Capture the cell that displays the provided text and extract its [X, Y] central coordinate. 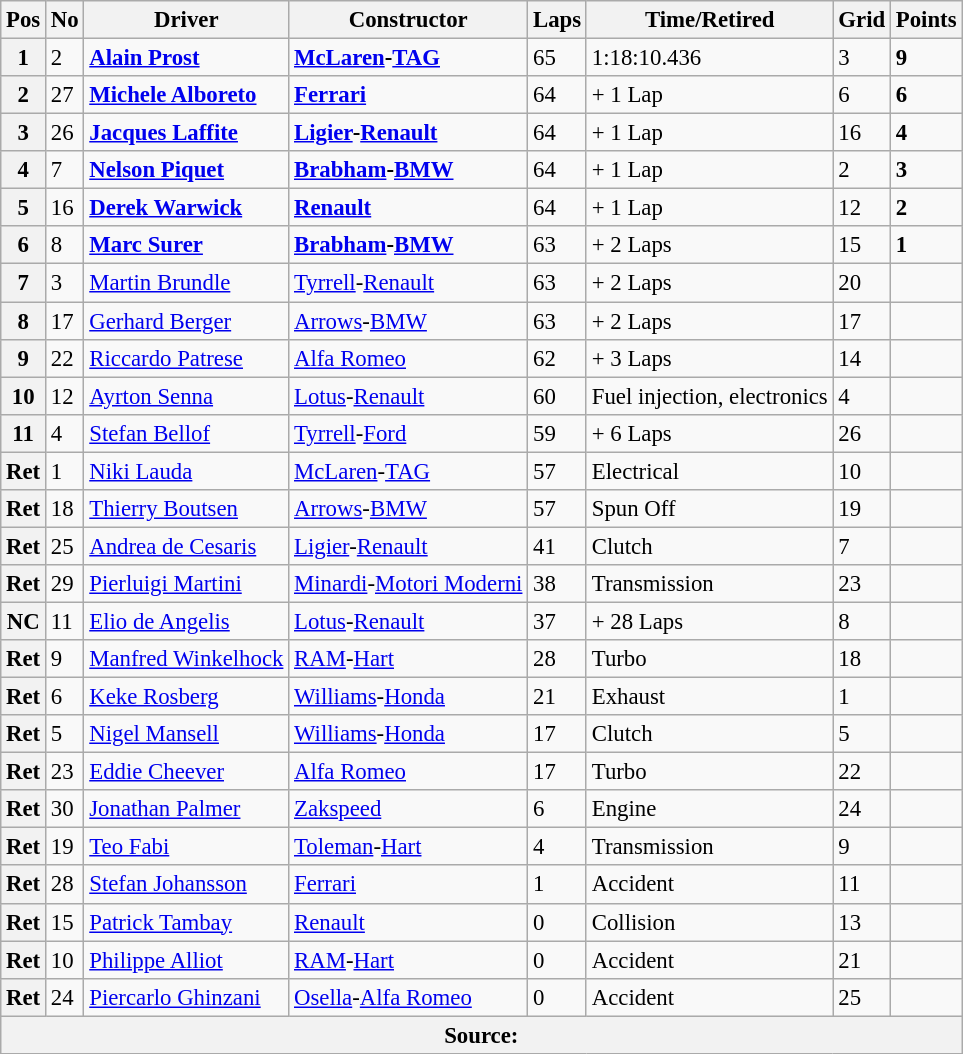
Derek Warwick [186, 208]
Nelson Piquet [186, 170]
Piercarlo Ghinzani [186, 997]
Engine [710, 809]
Exhaust [710, 697]
Pos [24, 20]
Points [926, 20]
Alain Prost [186, 58]
Niki Lauda [186, 471]
Minardi-Motori Moderni [408, 584]
30 [65, 809]
Laps [558, 20]
Michele Alboreto [186, 95]
Manfred Winkelhock [186, 659]
20 [862, 283]
Spun Off [710, 509]
Gerhard Berger [186, 321]
Patrick Tambay [186, 922]
NC [24, 621]
Eddie Cheever [186, 772]
Jacques Laffite [186, 133]
60 [558, 396]
29 [65, 584]
Grid [862, 20]
+ 28 Laps [710, 621]
Stefan Johansson [186, 885]
Keke Rosberg [186, 697]
37 [558, 621]
27 [65, 95]
38 [558, 584]
Collision [710, 922]
Andrea de Cesaris [186, 546]
Osella-Alfa Romeo [408, 997]
+ 6 Laps [710, 433]
Fuel injection, electronics [710, 396]
Elio de Angelis [186, 621]
Tyrrell-Renault [408, 283]
Nigel Mansell [186, 734]
Jonathan Palmer [186, 809]
14 [862, 358]
Stefan Bellof [186, 433]
Tyrrell-Ford [408, 433]
Thierry Boutsen [186, 509]
Zakspeed [408, 809]
Pierluigi Martini [186, 584]
Time/Retired [710, 20]
Constructor [408, 20]
No [65, 20]
1:18:10.436 [710, 58]
Driver [186, 20]
59 [558, 433]
Ayrton Senna [186, 396]
Toleman-Hart [408, 847]
Source: [482, 1035]
Philippe Alliot [186, 960]
Marc Surer [186, 245]
Martin Brundle [186, 283]
65 [558, 58]
13 [862, 922]
Electrical [710, 471]
41 [558, 546]
Teo Fabi [186, 847]
Riccardo Patrese [186, 358]
62 [558, 358]
+ 3 Laps [710, 358]
